Return the [x, y] coordinate for the center point of the cell that contains the specified text.  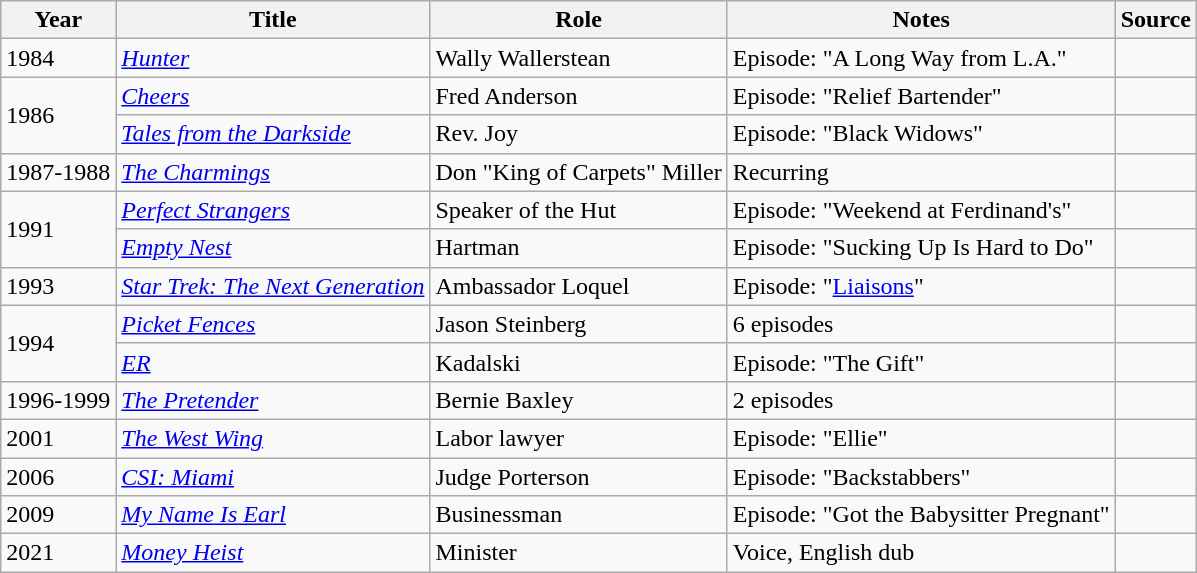
Bernie Baxley [578, 400]
6 episodes [921, 324]
Episode: "Relief Bartender" [921, 96]
Recurring [921, 172]
CSI: Miami [273, 477]
2021 [58, 553]
Role [578, 20]
Episode: "A Long Way from L.A." [921, 58]
2001 [58, 438]
Episode: "Weekend at Ferdinand's" [921, 210]
2 episodes [921, 400]
Episode: "Got the Babysitter Pregnant" [921, 515]
1993 [58, 286]
1994 [58, 343]
Cheers [273, 96]
Money Heist [273, 553]
Title [273, 20]
1986 [58, 115]
The Charmings [273, 172]
Don "King of Carpets" Miller [578, 172]
Empty Nest [273, 248]
Episode: "Ellie" [921, 438]
Hartman [578, 248]
My Name Is Earl [273, 515]
Wally Wallerstean [578, 58]
Kadalski [578, 362]
Picket Fences [273, 324]
1987-1988 [58, 172]
Episode: "Liaisons" [921, 286]
The Pretender [273, 400]
ER [273, 362]
2009 [58, 515]
Year [58, 20]
The West Wing [273, 438]
Speaker of the Hut [578, 210]
Labor lawyer [578, 438]
Hunter [273, 58]
Notes [921, 20]
Tales from the Darkside [273, 134]
Voice, English dub [921, 553]
Rev. Joy [578, 134]
2006 [58, 477]
Businessman [578, 515]
Episode: "Backstabbers" [921, 477]
Source [1156, 20]
Episode: "Black Widows" [921, 134]
Star Trek: The Next Generation [273, 286]
Jason Steinberg [578, 324]
1991 [58, 229]
Judge Porterson [578, 477]
Episode: "Sucking Up Is Hard to Do" [921, 248]
Episode: "The Gift" [921, 362]
1996-1999 [58, 400]
Minister [578, 553]
Perfect Strangers [273, 210]
Fred Anderson [578, 96]
Ambassador Loquel [578, 286]
1984 [58, 58]
